Output the [X, Y] coordinate of the center of the cell containing the given text.  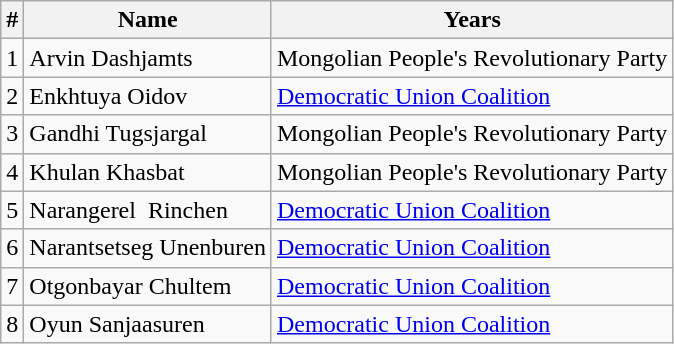
4 [12, 172]
# [12, 20]
2 [12, 96]
3 [12, 134]
Arvin Dashjamts [148, 58]
Oyun Sanjaasuren [148, 324]
Gandhi Tugsjargal [148, 134]
Khulan Khasbat [148, 172]
5 [12, 210]
Narangerel Rinchen [148, 210]
7 [12, 286]
8 [12, 324]
Otgonbayar Chultem [148, 286]
1 [12, 58]
6 [12, 248]
Years [472, 20]
Name [148, 20]
Enkhtuya Oidov [148, 96]
Narantsetseg Unenburen [148, 248]
